Capture the cell that displays the provided text and extract its [X, Y] central coordinate. 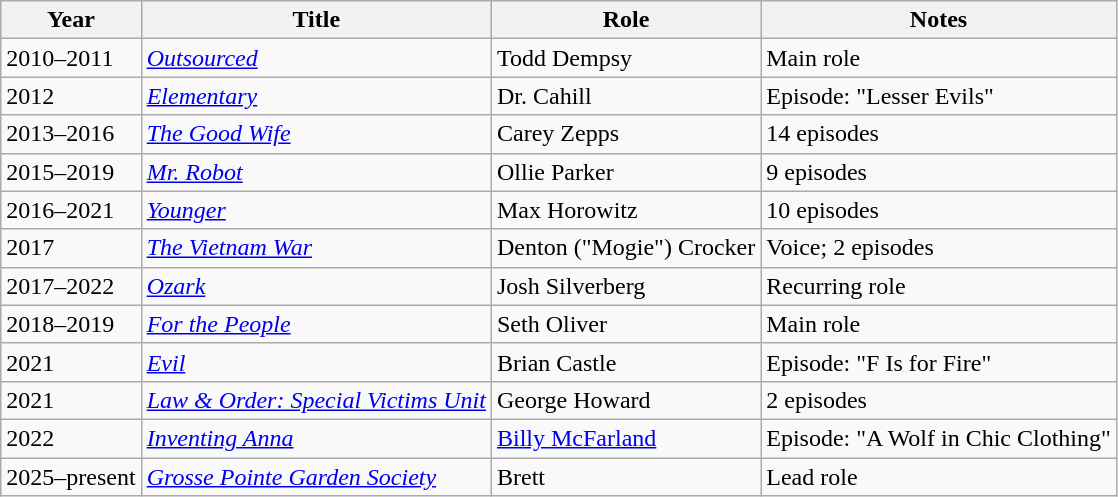
George Howard [626, 400]
Denton ("Mogie") Crocker [626, 248]
2012 [71, 96]
Elementary [316, 96]
Max Horowitz [626, 210]
2018–2019 [71, 324]
For the People [316, 324]
Evil [316, 362]
Inventing Anna [316, 438]
Seth Oliver [626, 324]
Episode: "A Wolf in Chic Clothing" [939, 438]
Title [316, 20]
2013–2016 [71, 134]
Law & Order: Special Victims Unit [316, 400]
Mr. Robot [316, 172]
2017 [71, 248]
9 episodes [939, 172]
Recurring role [939, 286]
Year [71, 20]
Lead role [939, 477]
Ozark [316, 286]
Carey Zepps [626, 134]
Brian Castle [626, 362]
The Good Wife [316, 134]
2010–2011 [71, 58]
The Vietnam War [316, 248]
2015–2019 [71, 172]
Notes [939, 20]
14 episodes [939, 134]
2017–2022 [71, 286]
2 episodes [939, 400]
Billy McFarland [626, 438]
2025–present [71, 477]
Todd Dempsy [626, 58]
Voice; 2 episodes [939, 248]
2022 [71, 438]
Brett [626, 477]
Episode: "F Is for Fire" [939, 362]
Younger [316, 210]
Dr. Cahill [626, 96]
Outsourced [316, 58]
Josh Silverberg [626, 286]
10 episodes [939, 210]
Ollie Parker [626, 172]
Episode: "Lesser Evils" [939, 96]
Grosse Pointe Garden Society [316, 477]
2016–2021 [71, 210]
Role [626, 20]
